For the text-containing cell, return its midpoint in [x, y] coordinate format. 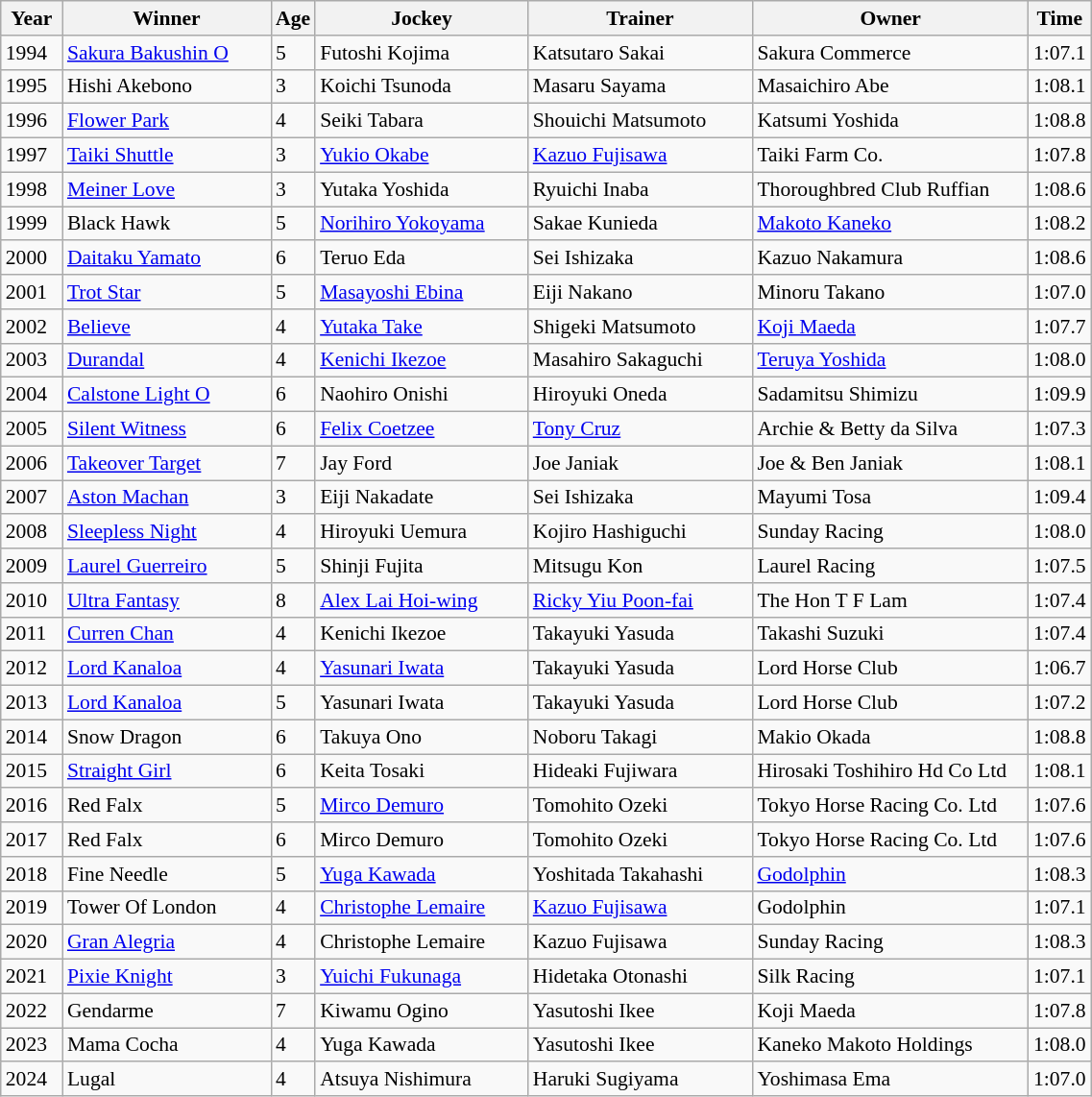
Trot Star [167, 292]
2014 [32, 737]
Yoshimasa Ema [890, 1080]
Sakura Bakushin O [167, 53]
2022 [32, 1011]
Yuichi Fukunaga [422, 977]
1:09.9 [1060, 395]
8 [293, 600]
Gran Alegria [167, 942]
Yutaka Yoshida [422, 189]
Black Hawk [167, 224]
Kaneko Makoto Holdings [890, 1045]
2001 [32, 292]
Meiner Love [167, 189]
Snow Dragon [167, 737]
2004 [32, 395]
Silent Witness [167, 429]
Felix Coetzee [422, 429]
2018 [32, 874]
2019 [32, 908]
Time [1060, 18]
Curren Chan [167, 634]
Masayoshi Ebina [422, 292]
2002 [32, 327]
Winner [167, 18]
Ricky Yiu Poon-fai [641, 600]
Lugal [167, 1080]
2000 [32, 258]
Minoru Takano [890, 292]
2021 [32, 977]
Naohiro Onishi [422, 395]
Katsumi Yoshida [890, 121]
Norihiro Yokoyama [422, 224]
Jockey [422, 18]
Mitsugu Kon [641, 566]
Haruki Sugiyama [641, 1080]
Hideaki Fujiwara [641, 771]
1:07.3 [1060, 429]
Tony Cruz [641, 429]
Hiroyuki Uemura [422, 532]
1997 [32, 156]
Takashi Suzuki [890, 634]
Takuya Ono [422, 737]
Straight Girl [167, 771]
Calstone Light O [167, 395]
Laurel Racing [890, 566]
2009 [32, 566]
Archie & Betty da Silva [890, 429]
Sleepless Night [167, 532]
Eiji Nakadate [422, 498]
Flower Park [167, 121]
1999 [32, 224]
2016 [32, 806]
Mama Cocha [167, 1045]
Laurel Guerreiro [167, 566]
1:09.4 [1060, 498]
Teruo Eda [422, 258]
Believe [167, 327]
1995 [32, 86]
Ryuichi Inaba [641, 189]
Mayumi Tosa [890, 498]
Ultra Fantasy [167, 600]
2023 [32, 1045]
1994 [32, 53]
Alex Lai Hoi-wing [422, 600]
1:08.2 [1060, 224]
Atsuya Nishimura [422, 1080]
Yukio Okabe [422, 156]
2010 [32, 600]
Silk Racing [890, 977]
Hiroyuki Oneda [641, 395]
Kazuo Nakamura [890, 258]
Daitaku Yamato [167, 258]
2012 [32, 669]
2005 [32, 429]
2003 [32, 360]
2024 [32, 1080]
Masaichiro Abe [890, 86]
Taiki Shuttle [167, 156]
1:07.7 [1060, 327]
1:06.7 [1060, 669]
Yoshitada Takahashi [641, 874]
2013 [32, 703]
Shinji Fujita [422, 566]
Sadamitsu Shimizu [890, 395]
Makio Okada [890, 737]
Joe & Ben Janiak [890, 463]
Masahiro Sakaguchi [641, 360]
Hishi Akebono [167, 86]
Shouichi Matsumoto [641, 121]
Age [293, 18]
1998 [32, 189]
Noboru Takagi [641, 737]
2020 [32, 942]
Hidetaka Otonashi [641, 977]
Trainer [641, 18]
Masaru Sayama [641, 86]
Katsutaro Sakai [641, 53]
Thoroughbred Club Ruffian [890, 189]
Sakura Commerce [890, 53]
Gendarme [167, 1011]
1:07.2 [1060, 703]
Durandal [167, 360]
Koichi Tsunoda [422, 86]
Sakae Kunieda [641, 224]
2017 [32, 840]
Hirosaki Toshihiro Hd Co Ltd [890, 771]
Owner [890, 18]
Makoto Kaneko [890, 224]
Shigeki Matsumoto [641, 327]
Teruya Yoshida [890, 360]
Tower Of London [167, 908]
Keita Tosaki [422, 771]
Fine Needle [167, 874]
2008 [32, 532]
2015 [32, 771]
Joe Janiak [641, 463]
2007 [32, 498]
Eiji Nakano [641, 292]
2011 [32, 634]
Yutaka Take [422, 327]
Pixie Knight [167, 977]
2006 [32, 463]
Jay Ford [422, 463]
Kojiro Hashiguchi [641, 532]
Takeover Target [167, 463]
The Hon T F Lam [890, 600]
Aston Machan [167, 498]
Seiki Tabara [422, 121]
Taiki Farm Co. [890, 156]
Futoshi Kojima [422, 53]
1:07.5 [1060, 566]
Kiwamu Ogino [422, 1011]
1996 [32, 121]
Year [32, 18]
